Identify which cell holds the provided text, then report its (X, Y) central coordinate. 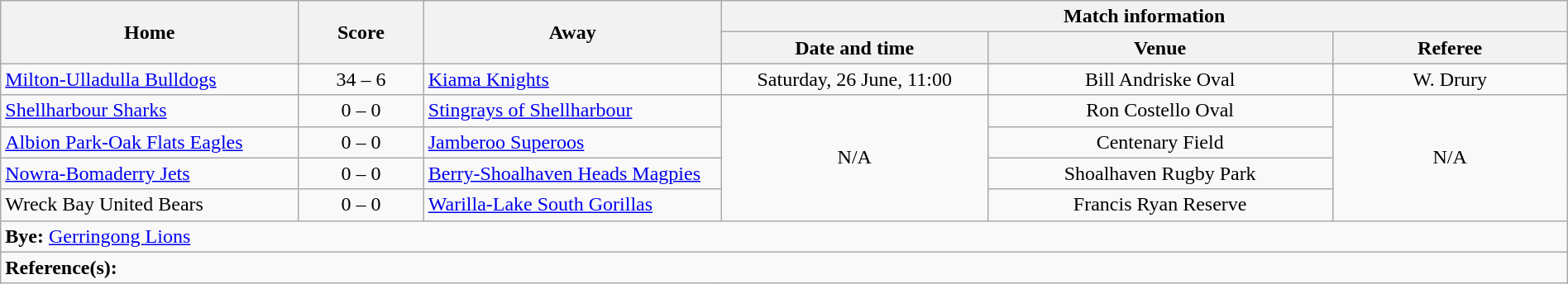
Home (150, 32)
Date and time (854, 48)
Referee (1450, 48)
Jamberoo Superoos (572, 142)
Saturday, 26 June, 11:00 (854, 79)
Milton-Ulladulla Bulldogs (150, 79)
34 – 6 (361, 79)
Albion Park-Oak Flats Eagles (150, 142)
Reference(s): (784, 267)
Shoalhaven Rugby Park (1159, 173)
Francis Ryan Reserve (1159, 205)
Nowra-Bomaderry Jets (150, 173)
Wreck Bay United Bears (150, 205)
Warilla-Lake South Gorillas (572, 205)
Venue (1159, 48)
Kiama Knights (572, 79)
Berry-Shoalhaven Heads Magpies (572, 173)
Away (572, 32)
Centenary Field (1159, 142)
Shellharbour Sharks (150, 111)
Bye: Gerringong Lions (784, 236)
Match information (1145, 17)
Ron Costello Oval (1159, 111)
W. Drury (1450, 79)
Score (361, 32)
Stingrays of Shellharbour (572, 111)
Bill Andriske Oval (1159, 79)
